Return (x, y) of the center of cell containing provided text 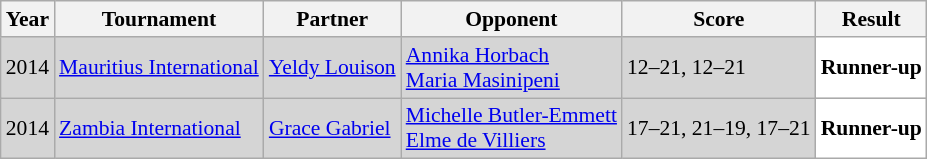
12–21, 12–21 (719, 68)
Opponent (512, 19)
Year (28, 19)
Michelle Butler-Emmett Elme de Villiers (512, 128)
Zambia International (159, 128)
Score (719, 19)
Tournament (159, 19)
Grace Gabriel (332, 128)
Yeldy Louison (332, 68)
17–21, 21–19, 17–21 (719, 128)
Result (872, 19)
Annika Horbach Maria Masinipeni (512, 68)
Partner (332, 19)
Mauritius International (159, 68)
